Locate the cell with the specified text and output its (x, y) center coordinate. 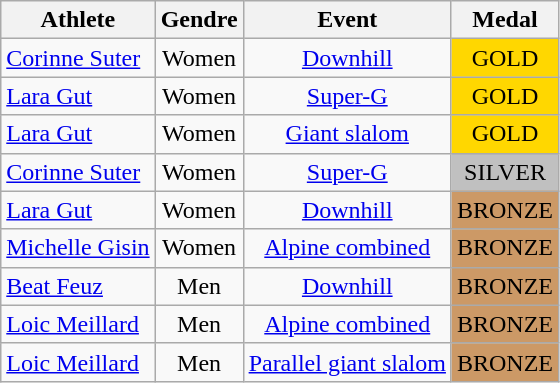
Beat Feuz (78, 286)
Event (347, 20)
SILVER (504, 172)
Gendre (199, 20)
Athlete (78, 20)
Giant slalom (347, 134)
Medal (504, 20)
Michelle Gisin (78, 248)
Parallel giant slalom (347, 362)
